Determine the (x, y) coordinate at the center of the cell enclosing the given text.  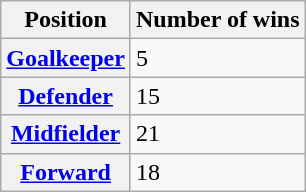
21 (218, 134)
Position (66, 20)
Midfielder (66, 134)
Number of wins (218, 20)
18 (218, 172)
15 (218, 96)
Goalkeeper (66, 58)
5 (218, 58)
Defender (66, 96)
Forward (66, 172)
